Output the [x, y] coordinate of the center of the cell containing the given text.  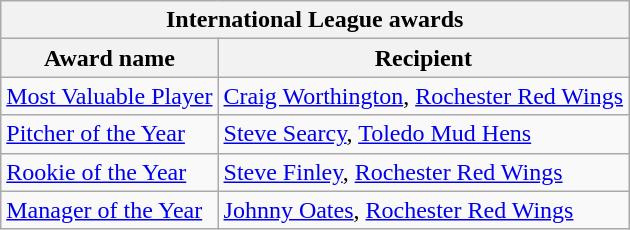
Pitcher of the Year [110, 134]
International League awards [315, 20]
Steve Searcy, Toledo Mud Hens [424, 134]
Johnny Oates, Rochester Red Wings [424, 210]
Craig Worthington, Rochester Red Wings [424, 96]
Award name [110, 58]
Most Valuable Player [110, 96]
Recipient [424, 58]
Steve Finley, Rochester Red Wings [424, 172]
Rookie of the Year [110, 172]
Manager of the Year [110, 210]
